Detect which cell encompasses the target text, then output its (x, y) center coordinate. 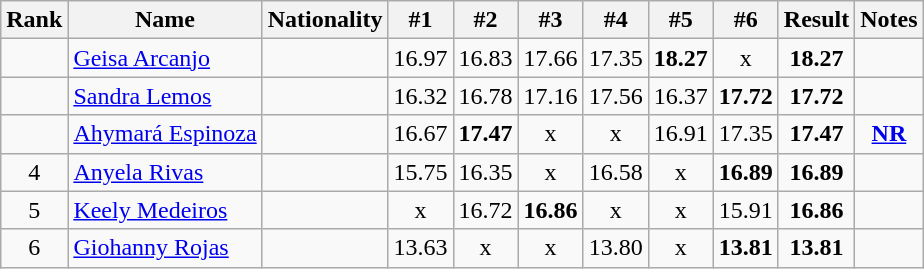
13.63 (420, 248)
16.72 (486, 210)
16.78 (486, 96)
16.35 (486, 172)
#4 (616, 20)
Nationality (325, 20)
#3 (550, 20)
NR (889, 134)
Notes (889, 20)
Rank (34, 20)
15.75 (420, 172)
5 (34, 210)
#6 (746, 20)
#2 (486, 20)
16.91 (680, 134)
4 (34, 172)
15.91 (746, 210)
Result (816, 20)
Keely Medeiros (165, 210)
16.67 (420, 134)
16.37 (680, 96)
16.83 (486, 58)
Geisa Arcanjo (165, 58)
16.58 (616, 172)
17.56 (616, 96)
Anyela Rivas (165, 172)
#1 (420, 20)
Giohanny Rojas (165, 248)
Sandra Lemos (165, 96)
#5 (680, 20)
Name (165, 20)
16.32 (420, 96)
13.80 (616, 248)
17.66 (550, 58)
16.97 (420, 58)
17.16 (550, 96)
6 (34, 248)
Ahymará Espinoza (165, 134)
